Extract the (x, y) coordinate from the center of the cell holding the provided text.  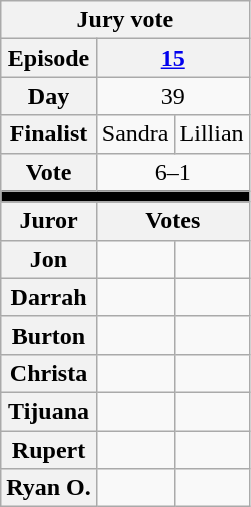
Jon (49, 259)
Votes (172, 221)
Lillian (212, 134)
Tijuana (49, 411)
6–1 (172, 172)
39 (172, 96)
Finalist (49, 134)
Jury vote (125, 20)
15 (172, 58)
Darrah (49, 297)
Episode (49, 58)
Juror (49, 221)
Day (49, 96)
Christa (49, 373)
Burton (49, 335)
Sandra (135, 134)
Vote (49, 172)
Rupert (49, 449)
Ryan O. (49, 488)
